For the text-containing cell, return its midpoint in [X, Y] coordinate format. 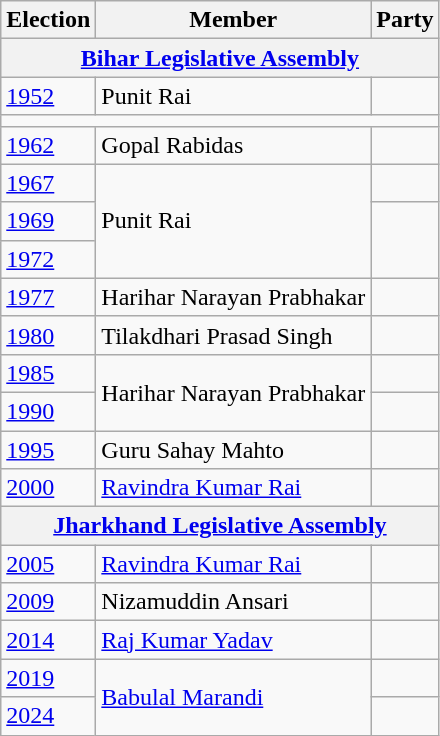
Member [234, 20]
Bihar Legislative Assembly [220, 58]
2024 [48, 716]
1969 [48, 221]
1967 [48, 183]
Jharkhand Legislative Assembly [220, 526]
1962 [48, 145]
Tilakdhari Prasad Singh [234, 335]
2009 [48, 602]
1980 [48, 335]
Gopal Rabidas [234, 145]
Nizamuddin Ansari [234, 602]
2019 [48, 678]
1990 [48, 411]
1977 [48, 297]
Party [405, 20]
2014 [48, 640]
1985 [48, 373]
1972 [48, 259]
2005 [48, 564]
2000 [48, 488]
Babulal Marandi [234, 697]
1952 [48, 96]
Guru Sahay Mahto [234, 449]
Election [48, 20]
1995 [48, 449]
Raj Kumar Yadav [234, 640]
